Search for the cell housing the specified text and yield its (x, y) center coordinate. 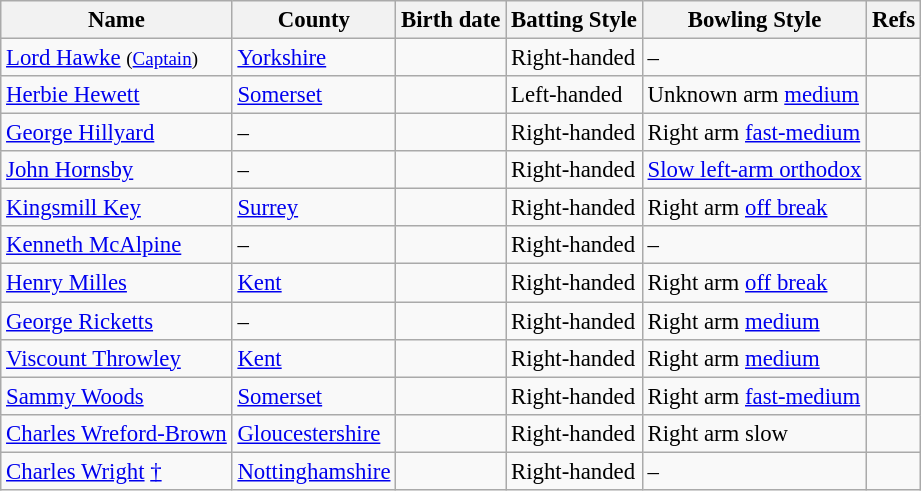
John Hornsby (116, 170)
George Ricketts (116, 321)
Left-handed (574, 95)
Nottinghamshire (314, 471)
Refs (894, 20)
Yorkshire (314, 58)
Sammy Woods (116, 396)
Right arm slow (754, 433)
Unknown arm medium (754, 95)
Bowling Style (754, 20)
County (314, 20)
Viscount Throwley (116, 358)
George Hillyard (116, 133)
Herbie Hewett (116, 95)
Batting Style (574, 20)
Slow left-arm orthodox (754, 170)
Birth date (451, 20)
Kenneth McAlpine (116, 245)
Gloucestershire (314, 433)
Name (116, 20)
Charles Wright † (116, 471)
Lord Hawke (Captain) (116, 58)
Kingsmill Key (116, 208)
Charles Wreford-Brown (116, 433)
Surrey (314, 208)
Henry Milles (116, 283)
